Detect which cell encompasses the target text, then output its [X, Y] center coordinate. 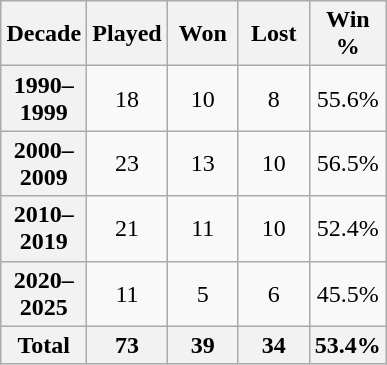
52.4% [348, 228]
1990–1999 [44, 98]
2010–2019 [44, 228]
6 [274, 294]
Decade [44, 34]
53.4% [348, 345]
34 [274, 345]
8 [274, 98]
Played [127, 34]
73 [127, 345]
18 [127, 98]
55.6% [348, 98]
13 [202, 164]
23 [127, 164]
56.5% [348, 164]
Won [202, 34]
2020–2025 [44, 294]
Win % [348, 34]
Lost [274, 34]
21 [127, 228]
5 [202, 294]
45.5% [348, 294]
39 [202, 345]
2000–2009 [44, 164]
Total [44, 345]
